Return the (x, y) coordinate for the center point of the cell that contains the specified text.  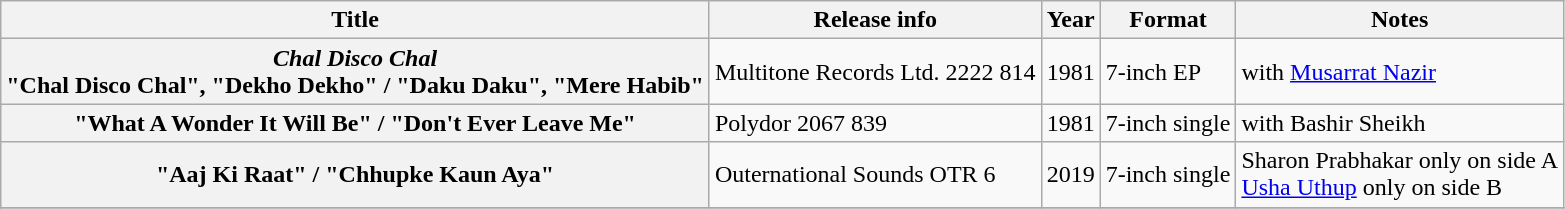
7-inch EP (1168, 72)
Chal Disco Chal "Chal Disco Chal", "Dekho Dekho" / "Daku Daku", "Mere Habib" (356, 72)
Outernational Sounds OTR 6 (875, 174)
Format (1168, 20)
with Bashir Sheikh (1400, 123)
Year (1070, 20)
"Aaj Ki Raat" / "Chhupke Kaun Aya" (356, 174)
Polydor 2067 839 (875, 123)
Title (356, 20)
"What A Wonder It Will Be" / "Don't Ever Leave Me" (356, 123)
2019 (1070, 174)
Notes (1400, 20)
Release info (875, 20)
Sharon Prabhakar only on side AUsha Uthup only on side B (1400, 174)
Multitone Records Ltd. 2222 814 (875, 72)
with Musarrat Nazir (1400, 72)
